Output the [x, y] coordinate of the center of the cell containing the given text.  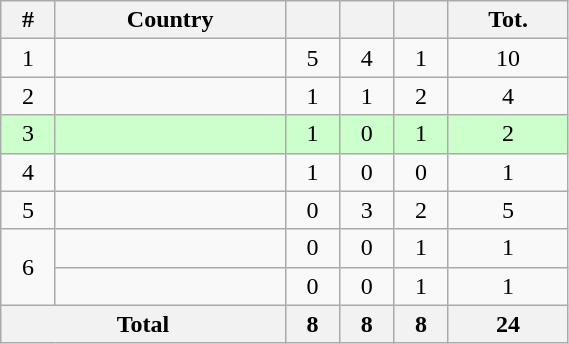
# [28, 20]
6 [28, 267]
10 [508, 58]
Tot. [508, 20]
24 [508, 324]
Country [170, 20]
Total [143, 324]
